Search for the cell housing the specified text and yield its [X, Y] center coordinate. 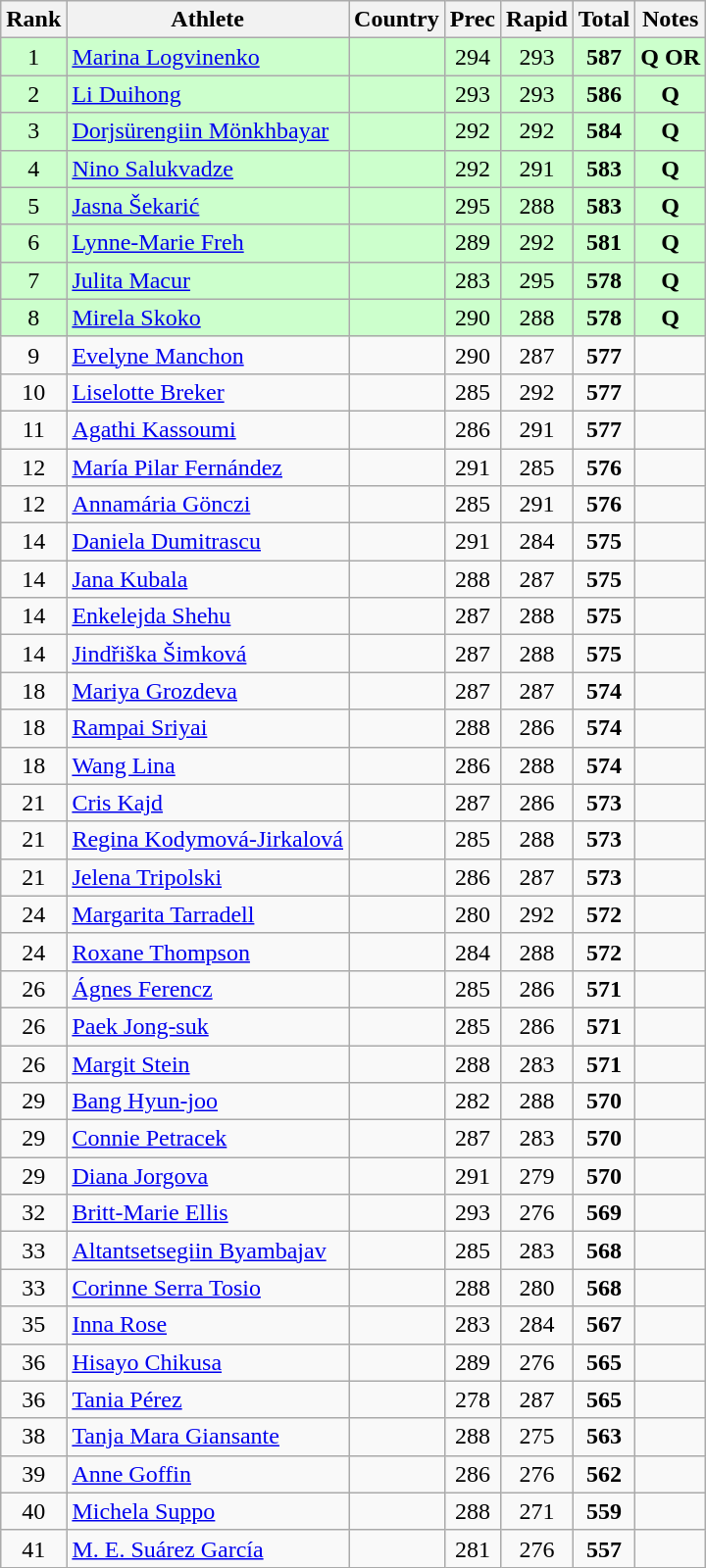
Diana Jorgova [208, 1176]
Total [604, 20]
Paek Jong-suk [208, 1026]
Nino Salukvadze [208, 169]
Regina Kodymová-Jirkalová [208, 840]
Tania Pérez [208, 1399]
586 [604, 94]
Margarita Tarradell [208, 914]
10 [33, 392]
Enkelejda Shehu [208, 616]
María Pilar Fernández [208, 467]
Corinne Serra Tosio [208, 1288]
Rapid [537, 20]
3 [33, 131]
Cris Kajd [208, 803]
Lynne-Marie Freh [208, 243]
40 [33, 1511]
Connie Petracek [208, 1139]
Michela Suppo [208, 1511]
Jana Kubala [208, 579]
11 [33, 429]
Jasna Šekarić [208, 206]
Annamária Gönczi [208, 505]
Mariya Grozdeva [208, 691]
Britt-Marie Ellis [208, 1213]
281 [473, 1548]
278 [473, 1399]
4 [33, 169]
Ágnes Ferencz [208, 989]
587 [604, 57]
279 [537, 1176]
Prec [473, 20]
35 [33, 1325]
562 [604, 1474]
Athlete [208, 20]
Jindřiška Šimková [208, 654]
Rank [33, 20]
Country [397, 20]
559 [604, 1511]
Daniela Dumitrascu [208, 542]
M. E. Suárez García [208, 1548]
Agathi Kassoumi [208, 429]
Notes [671, 20]
Evelyne Manchon [208, 355]
Altantsetsegiin Byambajav [208, 1250]
Mirela Skoko [208, 318]
557 [604, 1548]
Q OR [671, 57]
294 [473, 57]
563 [604, 1437]
1 [33, 57]
6 [33, 243]
Hisayo Chikusa [208, 1362]
Dorjsürengiin Mönkhbayar [208, 131]
9 [33, 355]
Li Duihong [208, 94]
584 [604, 131]
Wang Lina [208, 765]
Bang Hyun-joo [208, 1102]
275 [537, 1437]
2 [33, 94]
Julita Macur [208, 280]
32 [33, 1213]
Liselotte Breker [208, 392]
Roxane Thompson [208, 952]
567 [604, 1325]
39 [33, 1474]
7 [33, 280]
Inna Rose [208, 1325]
38 [33, 1437]
5 [33, 206]
Anne Goffin [208, 1474]
Rampai Sriyai [208, 728]
Marina Logvinenko [208, 57]
8 [33, 318]
282 [473, 1102]
569 [604, 1213]
271 [537, 1511]
Tanja Mara Giansante [208, 1437]
Jelena Tripolski [208, 877]
581 [604, 243]
41 [33, 1548]
Margit Stein [208, 1063]
